Locate the cell with the specified text and output its [x, y] center coordinate. 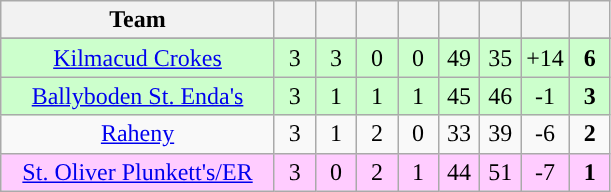
-6 [546, 134]
39 [500, 134]
St. Oliver Plunkett's/ER [138, 172]
46 [500, 96]
49 [460, 58]
Raheny [138, 134]
Kilmacud Crokes [138, 58]
45 [460, 96]
Ballyboden St. Enda's [138, 96]
44 [460, 172]
33 [460, 134]
6 [590, 58]
-1 [546, 96]
Team [138, 20]
-7 [546, 172]
51 [500, 172]
+14 [546, 58]
35 [500, 58]
